Determine the [X, Y] coordinate at the center of the cell enclosing the given text.  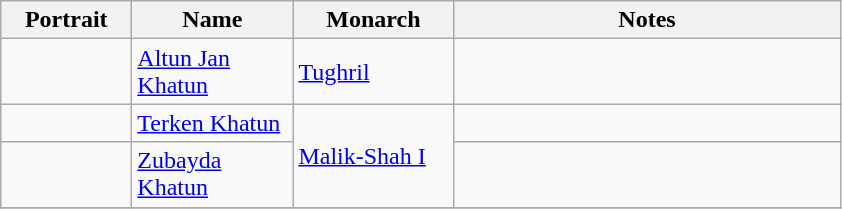
Zubayda Khatun [212, 174]
Malik-Shah I [374, 156]
Terken Khatun [212, 123]
Notes [647, 20]
Monarch [374, 20]
Portrait [66, 20]
Altun Jan Khatun [212, 72]
Tughril [374, 72]
Name [212, 20]
